Determine the (X, Y) coordinate at the center of the cell enclosing the given text.  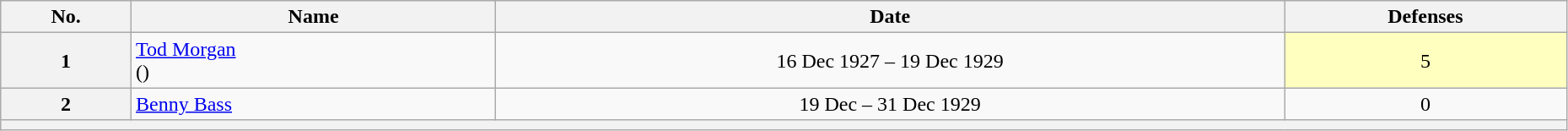
1 (66, 61)
Tod Morgan() (313, 61)
19 Dec – 31 Dec 1929 (891, 104)
0 (1425, 104)
16 Dec 1927 – 19 Dec 1929 (891, 61)
Defenses (1425, 17)
No. (66, 17)
2 (66, 104)
Name (313, 17)
Benny Bass (313, 104)
5 (1425, 61)
Date (891, 17)
